Detect which cell encompasses the target text, then output its [x, y] center coordinate. 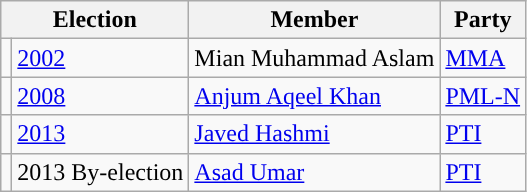
2002 [100, 58]
Anjum Aqeel Khan [314, 96]
Member [314, 20]
MMA [483, 58]
2013 By-election [100, 172]
2013 [100, 134]
PML-N [483, 96]
Election [95, 20]
Party [483, 20]
Asad Umar [314, 172]
Javed Hashmi [314, 134]
2008 [100, 96]
Mian Muhammad Aslam [314, 58]
